Determine the (X, Y) coordinate at the center of the cell enclosing the given text.  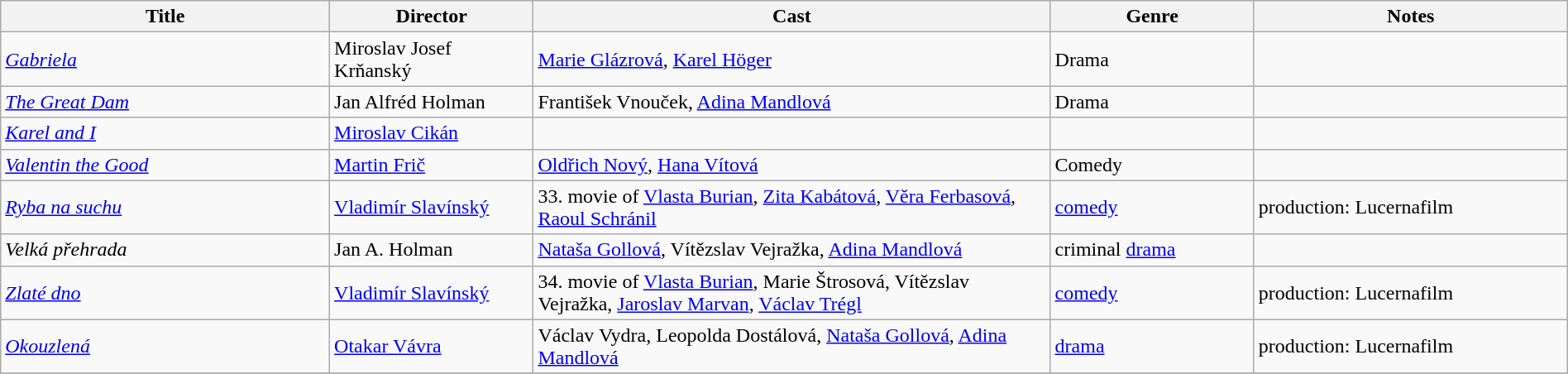
Okouzlená (165, 346)
Gabriela (165, 60)
Marie Glázrová, Karel Höger (792, 60)
Oldřich Nový, Hana Vítová (792, 165)
Václav Vydra, Leopolda Dostálová, Nataša Gollová, Adina Mandlová (792, 346)
Martin Frič (432, 165)
Miroslav Cikán (432, 133)
33. movie of Vlasta Burian, Zita Kabátová, Věra Ferbasová, Raoul Schránil (792, 207)
František Vnouček, Adina Mandlová (792, 102)
Zlaté dno (165, 293)
drama (1152, 346)
Comedy (1152, 165)
Ryba na suchu (165, 207)
Director (432, 17)
Valentin the Good (165, 165)
34. movie of Vlasta Burian, Marie Štrosová, Vítězslav Vejražka, Jaroslav Marvan, Václav Trégl (792, 293)
Jan Alfréd Holman (432, 102)
Genre (1152, 17)
Notes (1411, 17)
Karel and I (165, 133)
Nataša Gollová, Vítězslav Vejražka, Adina Mandlová (792, 250)
Cast (792, 17)
Velká přehrada (165, 250)
Otakar Vávra (432, 346)
Miroslav Josef Krňanský (432, 60)
Jan A. Holman (432, 250)
criminal drama (1152, 250)
Title (165, 17)
The Great Dam (165, 102)
